For the text-containing cell, return its midpoint in (x, y) coordinate format. 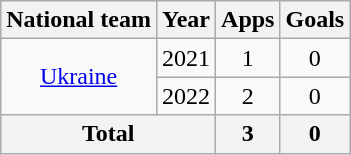
Goals (315, 20)
National team (79, 20)
2022 (186, 96)
Ukraine (79, 77)
2 (248, 96)
2021 (186, 58)
Apps (248, 20)
3 (248, 134)
1 (248, 58)
Year (186, 20)
Total (108, 134)
